Capture the cell that displays the provided text and extract its [X, Y] central coordinate. 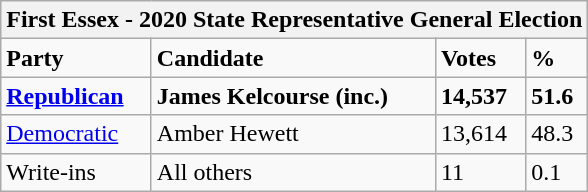
Amber Hewett [293, 134]
0.1 [557, 172]
Write-ins [76, 172]
14,537 [480, 96]
51.6 [557, 96]
Party [76, 58]
Republican [76, 96]
48.3 [557, 134]
% [557, 58]
11 [480, 172]
13,614 [480, 134]
Democratic [76, 134]
First Essex - 2020 State Representative General Election [294, 20]
James Kelcourse (inc.) [293, 96]
Candidate [293, 58]
Votes [480, 58]
All others [293, 172]
